Extract the (x, y) coordinate from the center of the cell holding the provided text.  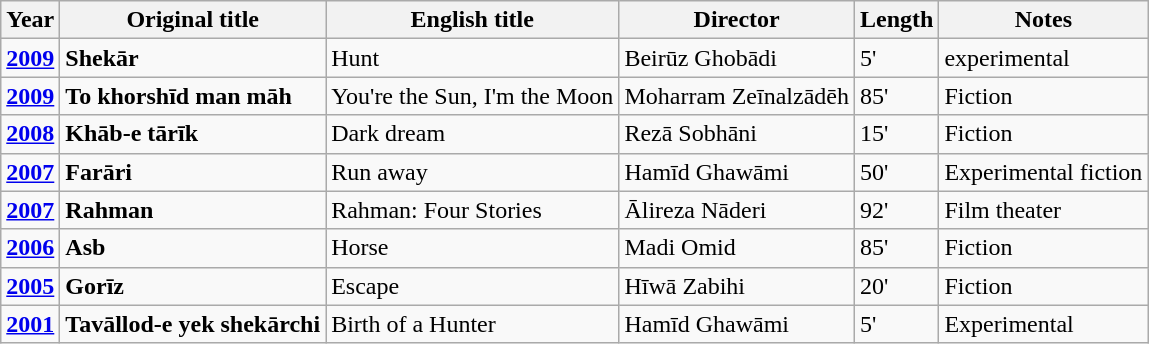
50' (896, 172)
Notes (1044, 20)
Horse (472, 248)
Experimental fiction (1044, 172)
Ālireza Nāderi (737, 210)
Madi Omid (737, 248)
Tavāllod-e yek shekārchi (193, 324)
Khāb-e tārīk (193, 134)
Hunt (472, 58)
Length (896, 20)
Gorīz (193, 286)
Moharram Zeīnalzādēh (737, 96)
Beirūz Ghobādi (737, 58)
15' (896, 134)
Birth of a Hunter (472, 324)
2006 (30, 248)
experimental (1044, 58)
2008 (30, 134)
Farāri (193, 172)
Shekār (193, 58)
Original title (193, 20)
Escape (472, 286)
Run away (472, 172)
20' (896, 286)
You're the Sun, I'm the Moon (472, 96)
2001 (30, 324)
Rahman: Four Stories (472, 210)
To khorshīd man māh (193, 96)
2005 (30, 286)
92' (896, 210)
Director (737, 20)
Dark dream (472, 134)
Year (30, 20)
Experimental (1044, 324)
English title (472, 20)
Asb (193, 248)
Film theater (1044, 210)
Hīwā Zabihi (737, 286)
Rahman (193, 210)
Rezā Sobhāni (737, 134)
